Identify which cell holds the provided text, then report its [x, y] central coordinate. 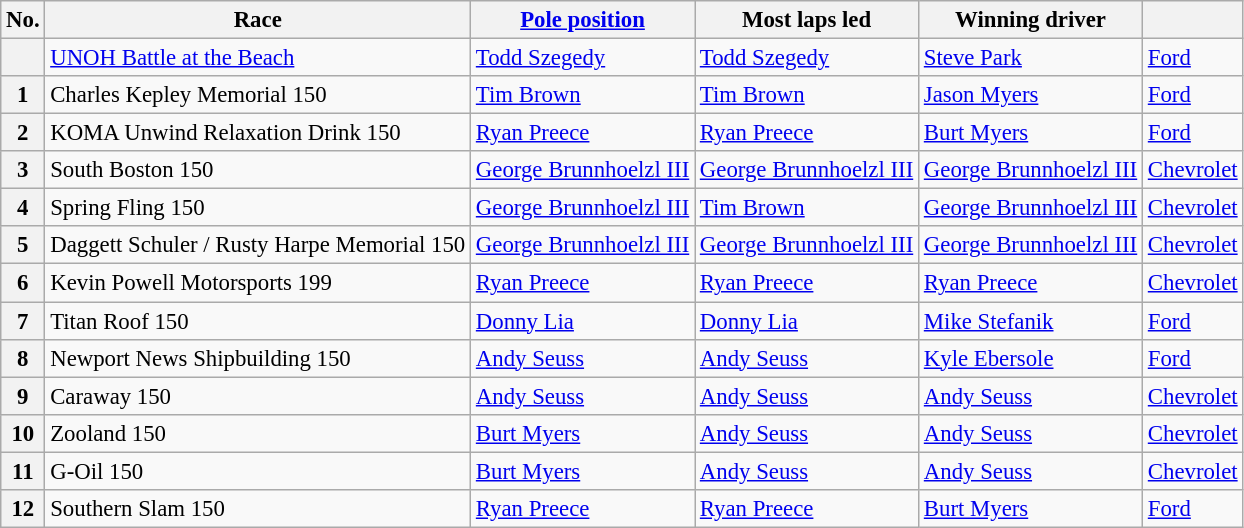
Daggett Schuler / Rusty Harpe Memorial 150 [258, 245]
9 [23, 396]
5 [23, 245]
Kevin Powell Motorsports 199 [258, 283]
4 [23, 208]
11 [23, 471]
Southern Slam 150 [258, 509]
7 [23, 321]
Zooland 150 [258, 433]
12 [23, 509]
G-Oil 150 [258, 471]
Jason Myers [1031, 95]
KOMA Unwind Relaxation Drink 150 [258, 133]
Caraway 150 [258, 396]
8 [23, 358]
Kyle Ebersole [1031, 358]
Winning driver [1031, 20]
Steve Park [1031, 58]
Mike Stefanik [1031, 321]
UNOH Battle at the Beach [258, 58]
No. [23, 20]
Pole position [583, 20]
Most laps led [807, 20]
6 [23, 283]
Titan Roof 150 [258, 321]
Spring Fling 150 [258, 208]
Newport News Shipbuilding 150 [258, 358]
Charles Kepley Memorial 150 [258, 95]
2 [23, 133]
3 [23, 170]
10 [23, 433]
Race [258, 20]
South Boston 150 [258, 170]
1 [23, 95]
